Capture the cell that displays the provided text and extract its [x, y] central coordinate. 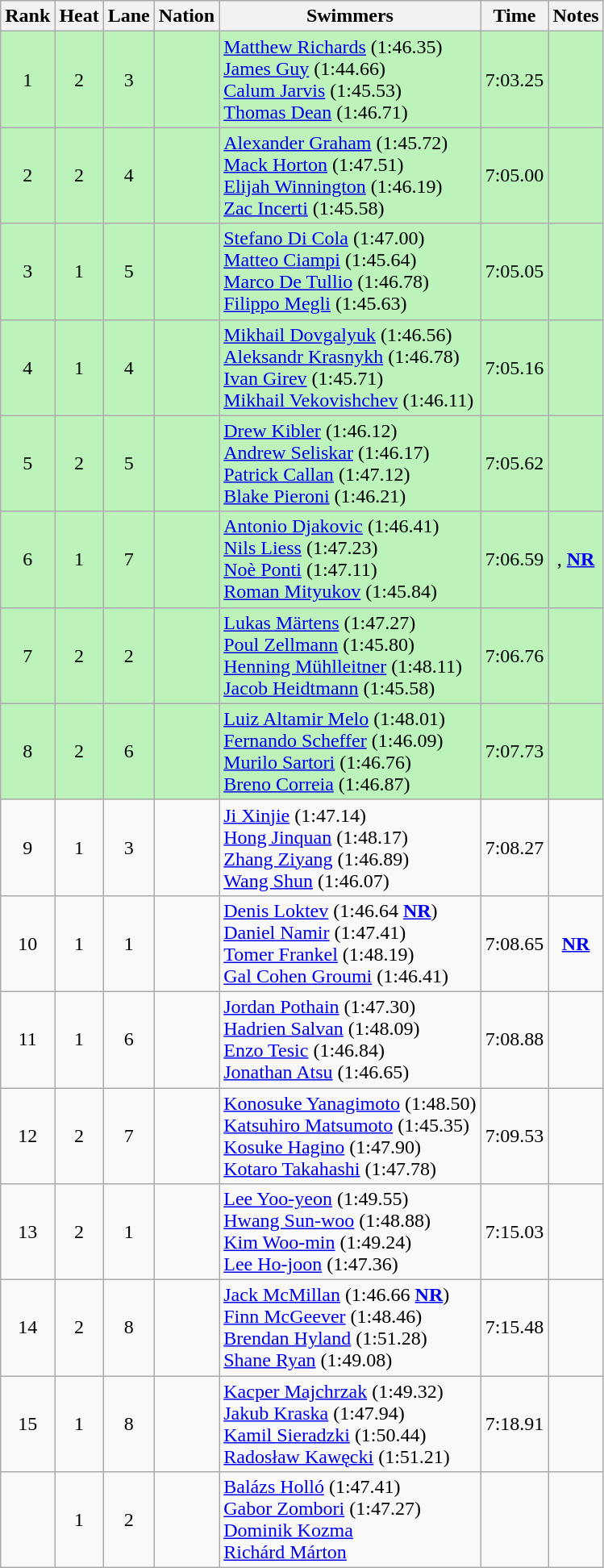
Kacper Majchrzak (1:49.32)Jakub Kraska (1:47.94)Kamil Sieradzki (1:50.44)Radosław Kawęcki (1:51.21) [350, 1424]
Alexander Graham (1:45.72)Mack Horton (1:47.51)Elijah Winnington (1:46.19)Zac Incerti (1:45.58) [350, 176]
Time [514, 16]
, NR [576, 560]
Konosuke Yanagimoto (1:48.50)Katsuhiro Matsumoto (1:45.35)Kosuke Hagino (1:47.90)Kotaro Takahashi (1:47.78) [350, 1136]
Lee Yoo-yeon (1:49.55)Hwang Sun-woo (1:48.88)Kim Woo-min (1:49.24)Lee Ho-joon (1:47.36) [350, 1232]
7:05.62 [514, 463]
13 [27, 1232]
Jordan Pothain (1:47.30)Hadrien Salvan (1:48.09)Enzo Tesic (1:46.84)Jonathan Atsu (1:46.65) [350, 1039]
Heat [79, 16]
7:08.65 [514, 944]
Balázs Holló (1:47.41)Gabor Zombori (1:47.27)Dominik KozmaRichárd Márton [350, 1520]
7:07.73 [514, 752]
7:06.59 [514, 560]
NR [576, 944]
Mikhail Dovgalyuk (1:46.56)Aleksandr Krasnykh (1:46.78)Ivan Girev (1:45.71)Mikhail Vekovishchev (1:46.11) [350, 368]
Stefano Di Cola (1:47.00)Matteo Ciampi (1:45.64)Marco De Tullio (1:46.78)Filippo Megli (1:45.63) [350, 271]
Antonio Djakovic (1:46.41)Nils Liess (1:47.23)Noè Ponti (1:47.11)Roman Mityukov (1:45.84) [350, 560]
7:05.16 [514, 368]
Luiz Altamir Melo (1:48.01)Fernando Scheffer (1:46.09)Murilo Sartori (1:46.76)Breno Correia (1:46.87) [350, 752]
Matthew Richards (1:46.35)James Guy (1:44.66)Calum Jarvis (1:45.53)Thomas Dean (1:46.71) [350, 79]
7:05.00 [514, 176]
14 [27, 1328]
10 [27, 944]
7:18.91 [514, 1424]
7:08.88 [514, 1039]
7:06.76 [514, 655]
7:15.48 [514, 1328]
Rank [27, 16]
7:03.25 [514, 79]
7:09.53 [514, 1136]
Lukas Märtens (1:47.27)Poul Zellmann (1:45.80)Henning Mühlleitner (1:48.11)Jacob Heidtmann (1:45.58) [350, 655]
Swimmers [350, 16]
7:15.03 [514, 1232]
9 [27, 847]
12 [27, 1136]
Lane [129, 16]
7:08.27 [514, 847]
Denis Loktev (1:46.64 NR)Daniel Namir (1:47.41)Tomer Frankel (1:48.19)Gal Cohen Groumi (1:46.41) [350, 944]
Ji Xinjie (1:47.14)Hong Jinquan (1:48.17)Zhang Ziyang (1:46.89)Wang Shun (1:46.07) [350, 847]
7:05.05 [514, 271]
Notes [576, 16]
11 [27, 1039]
15 [27, 1424]
Drew Kibler (1:46.12)Andrew Seliskar (1:46.17)Patrick Callan (1:47.12)Blake Pieroni (1:46.21) [350, 463]
Nation [186, 16]
Jack McMillan (1:46.66 NR)Finn McGeever (1:48.46)Brendan Hyland (1:51.28)Shane Ryan (1:49.08) [350, 1328]
